Locate the cell with the specified text and output its (X, Y) center coordinate. 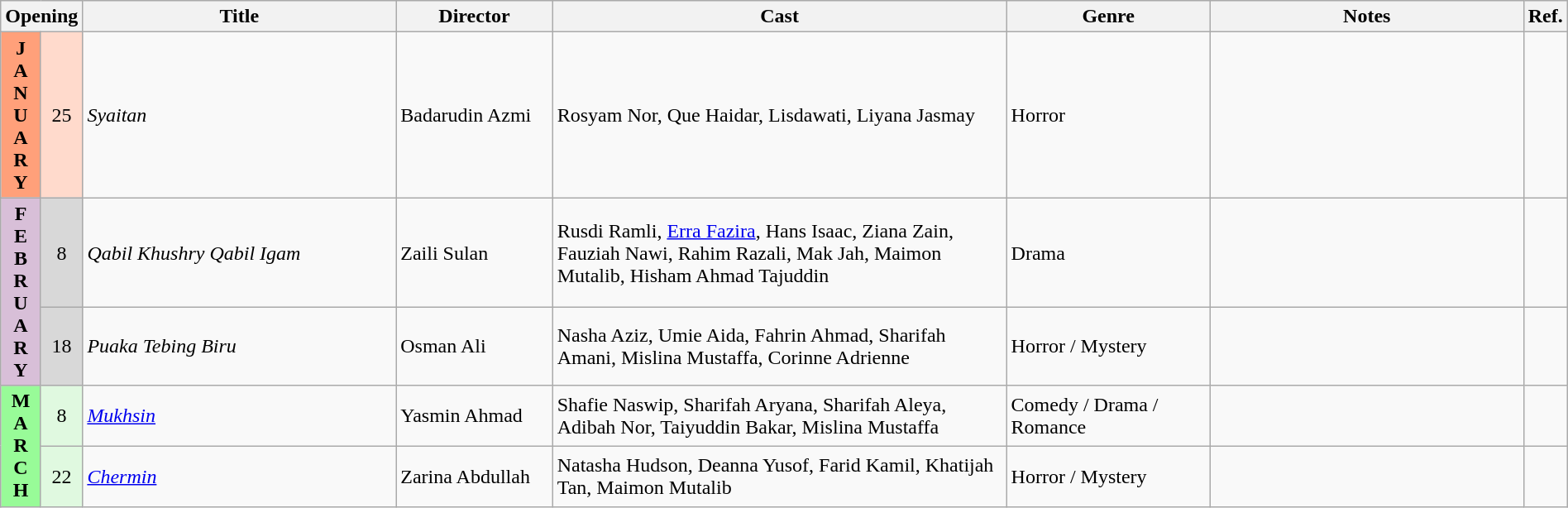
Drama (1108, 253)
JANUARY (22, 115)
Director (475, 17)
Genre (1108, 17)
Ref. (1545, 17)
Syaitan (240, 115)
Badarudin Azmi (475, 115)
Notes (1366, 17)
25 (61, 115)
MARCH (22, 446)
Cast (779, 17)
Horror (1108, 115)
Yasmin Ahmad (475, 415)
Qabil Khushry Qabil Igam (240, 253)
Nasha Aziz, Umie Aida, Fahrin Ahmad, Sharifah Amani, Mislina Mustaffa, Corinne Adrienne (779, 347)
18 (61, 347)
Title (240, 17)
Shafie Naswip, Sharifah Aryana, Sharifah Aleya, Adibah Nor, Taiyuddin Bakar, Mislina Mustaffa (779, 415)
Osman Ali (475, 347)
Puaka Tebing Biru (240, 347)
Rosyam Nor, Que Haidar, Lisdawati, Liyana Jasmay (779, 115)
Comedy / Drama / Romance (1108, 415)
Natasha Hudson, Deanna Yusof, Farid Kamil, Khatijah Tan, Maimon Mutalib (779, 477)
Opening (41, 17)
Mukhsin (240, 415)
Chermin (240, 477)
Rusdi Ramli, Erra Fazira, Hans Isaac, Ziana Zain, Fauziah Nawi, Rahim Razali, Mak Jah, Maimon Mutalib, Hisham Ahmad Tajuddin (779, 253)
FEBRUARY (22, 291)
Zarina Abdullah (475, 477)
22 (61, 477)
Zaili Sulan (475, 253)
